Search for the cell housing the specified text and yield its (X, Y) center coordinate. 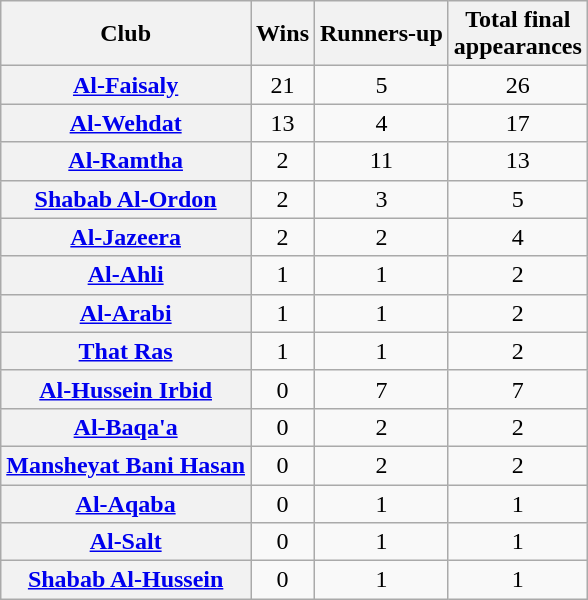
Club (126, 34)
That Ras (126, 351)
Al-Salt (126, 542)
21 (283, 85)
Al-Aqaba (126, 503)
Al-Wehdat (126, 123)
Al-Arabi (126, 313)
Runners-up (382, 34)
Al-Ramtha (126, 161)
26 (518, 85)
3 (382, 199)
Al-Baqa'a (126, 427)
Wins (283, 34)
Shabab Al-Ordon (126, 199)
Al-Hussein Irbid (126, 389)
Shabab Al-Hussein (126, 580)
Mansheyat Bani Hasan (126, 465)
Al-Ahli (126, 275)
Al-Faisaly (126, 85)
17 (518, 123)
Total finalappearances (518, 34)
Al-Jazeera (126, 237)
11 (382, 161)
